Detect which cell encompasses the target text, then output its (X, Y) center coordinate. 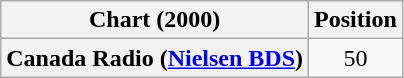
Chart (2000) (155, 20)
Canada Radio (Nielsen BDS) (155, 58)
50 (356, 58)
Position (356, 20)
